Return the (x, y) coordinate for the center point of the cell that contains the specified text.  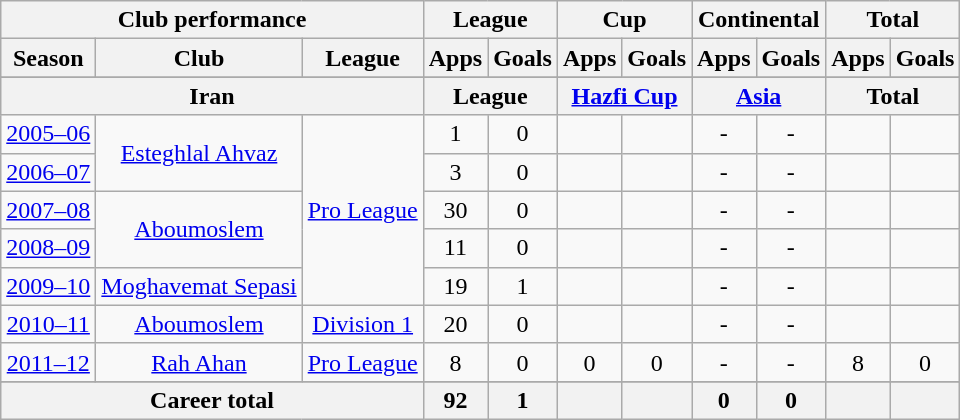
Continental (759, 20)
Iran (212, 96)
2011–12 (48, 362)
20 (455, 324)
30 (455, 210)
11 (455, 248)
92 (455, 400)
Esteghlal Ahvaz (199, 153)
Club (199, 58)
Hazfi Cup (624, 96)
Cup (624, 20)
Club performance (212, 20)
19 (455, 286)
2006–07 (48, 172)
Asia (759, 96)
3 (455, 172)
2007–08 (48, 210)
Rah Ahan (199, 362)
Division 1 (362, 324)
Moghavemat Sepasi (199, 286)
2010–11 (48, 324)
2005–06 (48, 134)
Season (48, 58)
2008–09 (48, 248)
2009–10 (48, 286)
Career total (212, 400)
